Output the [X, Y] coordinate of the center of the cell containing the given text.  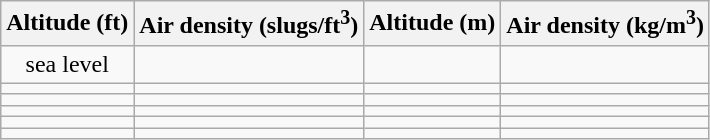
Air density (kg/m3) [606, 24]
sea level [68, 64]
Air density (slugs/ft3) [249, 24]
Altitude (m) [432, 24]
Altitude (ft) [68, 24]
